Detect which cell encompasses the target text, then output its (x, y) center coordinate. 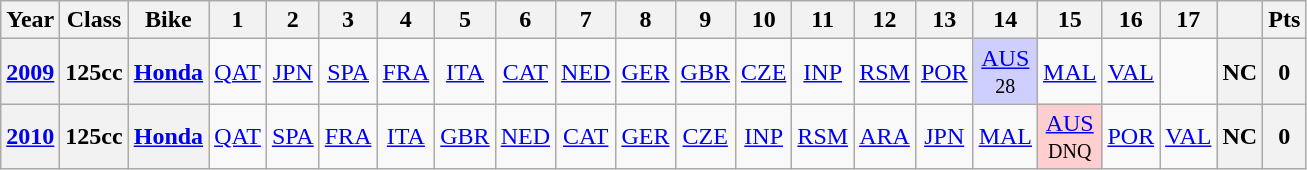
Bike (168, 20)
2010 (30, 136)
4 (406, 20)
16 (1131, 20)
3 (348, 20)
ARA (885, 136)
6 (525, 20)
8 (646, 20)
Year (30, 20)
Pts (1284, 20)
AUS28 (1005, 72)
9 (705, 20)
10 (763, 20)
7 (586, 20)
2009 (30, 72)
15 (1070, 20)
1 (238, 20)
2 (292, 20)
AUSDNQ (1070, 136)
11 (823, 20)
12 (885, 20)
13 (944, 20)
Class (94, 20)
5 (465, 20)
17 (1188, 20)
14 (1005, 20)
